Output the [x, y] coordinate of the center of the cell containing the given text.  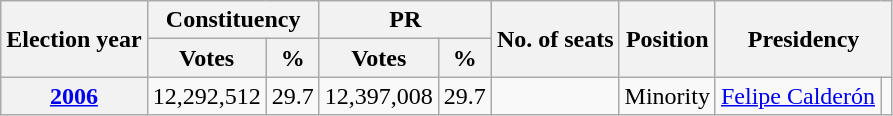
Constituency [233, 20]
PR [405, 20]
Felipe Calderón [798, 96]
12,292,512 [206, 96]
Presidency [803, 39]
2006 [74, 96]
12,397,008 [378, 96]
Election year [74, 39]
No. of seats [555, 39]
Position [667, 39]
Minority [667, 96]
